Locate the cell with the specified text and output its (x, y) center coordinate. 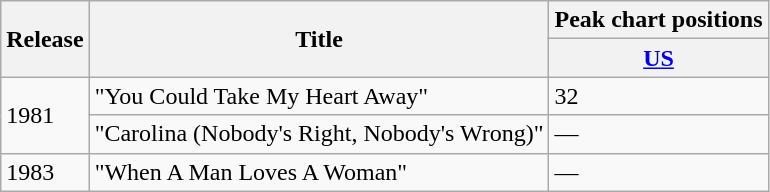
Peak chart positions (658, 20)
"You Could Take My Heart Away" (319, 96)
Title (319, 39)
"When A Man Loves A Woman" (319, 172)
Release (45, 39)
1981 (45, 115)
1983 (45, 172)
US (658, 58)
32 (658, 96)
"Carolina (Nobody's Right, Nobody's Wrong)" (319, 134)
